Return (X, Y) of the center of cell containing provided text 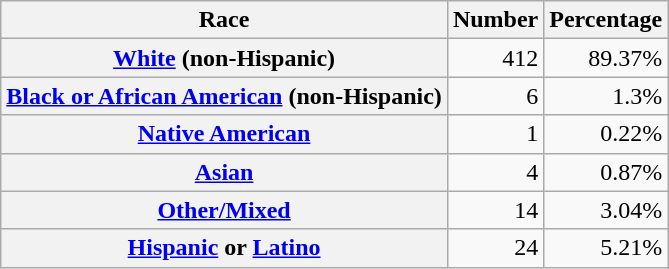
Hispanic or Latino (224, 248)
4 (495, 172)
89.37% (606, 58)
Race (224, 20)
Native American (224, 134)
5.21% (606, 248)
3.04% (606, 210)
Asian (224, 172)
Percentage (606, 20)
1.3% (606, 96)
24 (495, 248)
6 (495, 96)
412 (495, 58)
1 (495, 134)
Black or African American (non-Hispanic) (224, 96)
Other/Mixed (224, 210)
White (non-Hispanic) (224, 58)
Number (495, 20)
14 (495, 210)
0.22% (606, 134)
0.87% (606, 172)
